Determine the (x, y) coordinate at the center of the cell enclosing the given text.  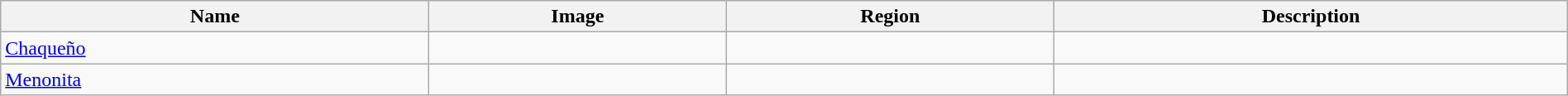
Chaqueño (215, 48)
Name (215, 17)
Menonita (215, 79)
Description (1311, 17)
Region (890, 17)
Image (577, 17)
